Provide the [x, y] coordinate of the cell's center where the given text is located.  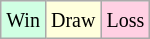
Win [24, 20]
Loss [126, 20]
Draw [72, 20]
